Return the (x, y) coordinate for the center point of the cell that contains the specified text.  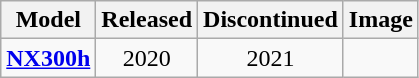
Discontinued (271, 20)
NX300h (48, 58)
Model (48, 20)
Released (147, 20)
2020 (147, 58)
Image (380, 20)
2021 (271, 58)
